Detect which cell encompasses the target text, then output its [X, Y] center coordinate. 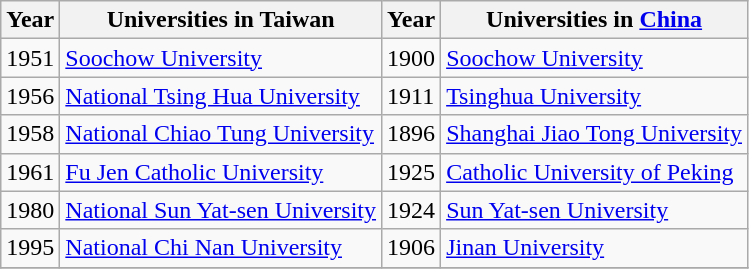
1900 [412, 58]
National Sun Yat-sen University [221, 210]
1995 [30, 248]
1925 [412, 172]
1896 [412, 134]
Universities in China [594, 20]
Catholic University of Peking [594, 172]
1961 [30, 172]
Fu Jen Catholic University [221, 172]
National Chiao Tung University [221, 134]
1911 [412, 96]
Jinan University [594, 248]
Sun Yat-sen University [594, 210]
National Chi Nan University [221, 248]
National Tsing Hua University [221, 96]
1924 [412, 210]
Tsinghua University [594, 96]
Universities in Taiwan [221, 20]
1956 [30, 96]
1906 [412, 248]
1951 [30, 58]
1980 [30, 210]
Shanghai Jiao Tong University [594, 134]
1958 [30, 134]
